Identify which cell holds the provided text, then report its [X, Y] central coordinate. 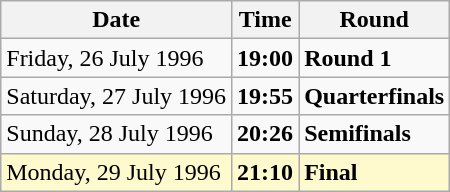
Saturday, 27 July 1996 [116, 96]
Round [374, 20]
19:55 [266, 96]
Sunday, 28 July 1996 [116, 134]
Time [266, 20]
21:10 [266, 172]
Monday, 29 July 1996 [116, 172]
Quarterfinals [374, 96]
Date [116, 20]
19:00 [266, 58]
Round 1 [374, 58]
Final [374, 172]
20:26 [266, 134]
Friday, 26 July 1996 [116, 58]
Semifinals [374, 134]
